Detect which cell encompasses the target text, then output its (X, Y) center coordinate. 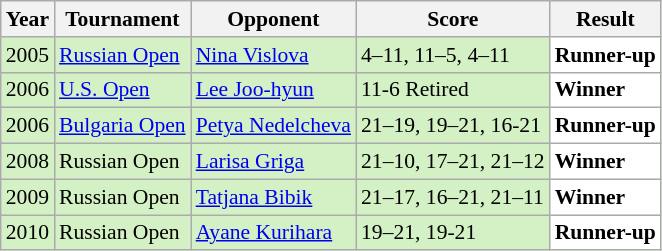
Tatjana Bibik (274, 197)
2005 (28, 55)
Lee Joo-hyun (274, 90)
Score (453, 19)
Bulgaria Open (122, 126)
21–10, 17–21, 21–12 (453, 162)
Opponent (274, 19)
Result (606, 19)
2008 (28, 162)
19–21, 19-21 (453, 233)
21–17, 16–21, 21–11 (453, 197)
Larisa Griga (274, 162)
Petya Nedelcheva (274, 126)
Nina Vislova (274, 55)
Ayane Kurihara (274, 233)
11-6 Retired (453, 90)
2009 (28, 197)
2010 (28, 233)
U.S. Open (122, 90)
21–19, 19–21, 16-21 (453, 126)
4–11, 11–5, 4–11 (453, 55)
Tournament (122, 19)
Year (28, 19)
